Scan for the cell matching the given text and deliver its [X, Y] coordinate at center. 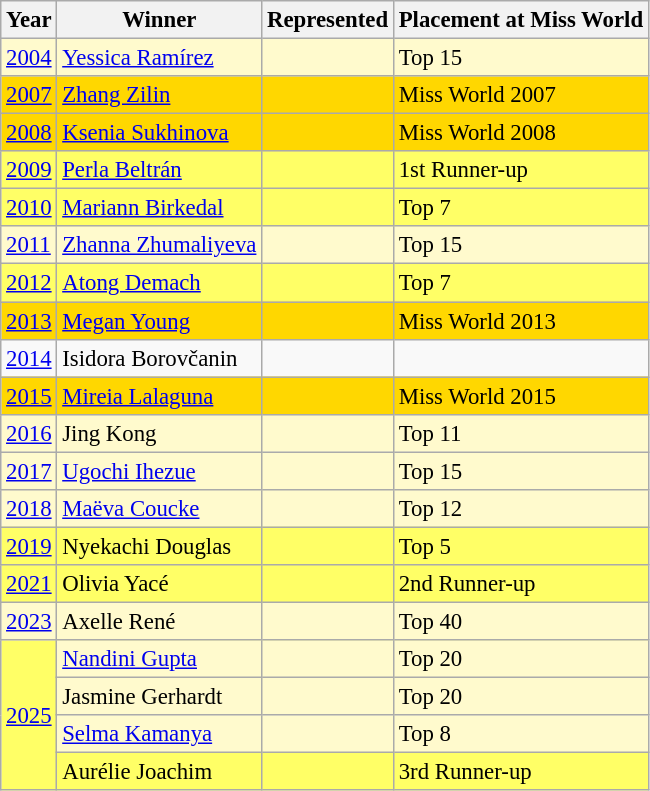
Mireia Lalaguna [160, 396]
Aurélie Joachim [160, 772]
2nd Runner-up [520, 584]
Isidora Borovčanin [160, 358]
2016 [29, 433]
1st Runner-up [520, 170]
Megan Young [160, 321]
Yessica Ramírez [160, 58]
Olivia Yacé [160, 584]
Selma Kamanya [160, 734]
2017 [29, 471]
Zhang Zilin [160, 95]
2009 [29, 170]
Top 8 [520, 734]
Placement at Miss World [520, 20]
2023 [29, 621]
Winner [160, 20]
Nandini Gupta [160, 659]
2011 [29, 245]
Represented [328, 20]
3rd Runner-up [520, 772]
Ksenia Sukhinova [160, 133]
Top 11 [520, 433]
Axelle René [160, 621]
2012 [29, 283]
Miss World 2007 [520, 95]
Miss World 2015 [520, 396]
Jasmine Gerhardt [160, 697]
Nyekachi Douglas [160, 546]
Jing Kong [160, 433]
2004 [29, 58]
Top 40 [520, 621]
2019 [29, 546]
2025 [29, 715]
Zhanna Zhumaliyeva [160, 245]
Top 12 [520, 509]
Mariann Birkedal [160, 208]
2015 [29, 396]
2013 [29, 321]
Top 5 [520, 546]
Perla Beltrán [160, 170]
Atong Demach [160, 283]
2008 [29, 133]
Miss World 2008 [520, 133]
2010 [29, 208]
2007 [29, 95]
Miss World 2013 [520, 321]
Ugochi Ihezue [160, 471]
2018 [29, 509]
Year [29, 20]
Maëva Coucke [160, 509]
2014 [29, 358]
2021 [29, 584]
